Return (X, Y) of the center of cell containing provided text 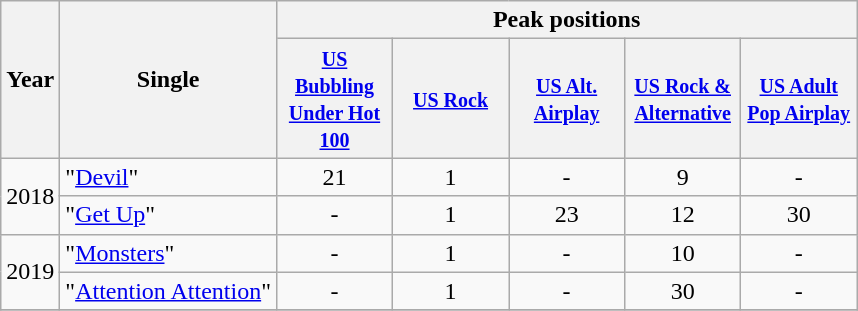
2019 (30, 272)
US Rock (451, 98)
US Alt. Airplay (567, 98)
US Bubbling Under Hot 100 (334, 98)
"Get Up" (168, 215)
12 (683, 215)
9 (683, 177)
US Rock & Alternative (683, 98)
Single (168, 80)
US Adult Pop Airplay (799, 98)
2018 (30, 196)
Year (30, 80)
"Attention Attention" (168, 291)
21 (334, 177)
10 (683, 253)
"Devil" (168, 177)
Peak positions (566, 20)
23 (567, 215)
"Monsters" (168, 253)
